Scan for the cell matching the given text and deliver its (x, y) coordinate at center. 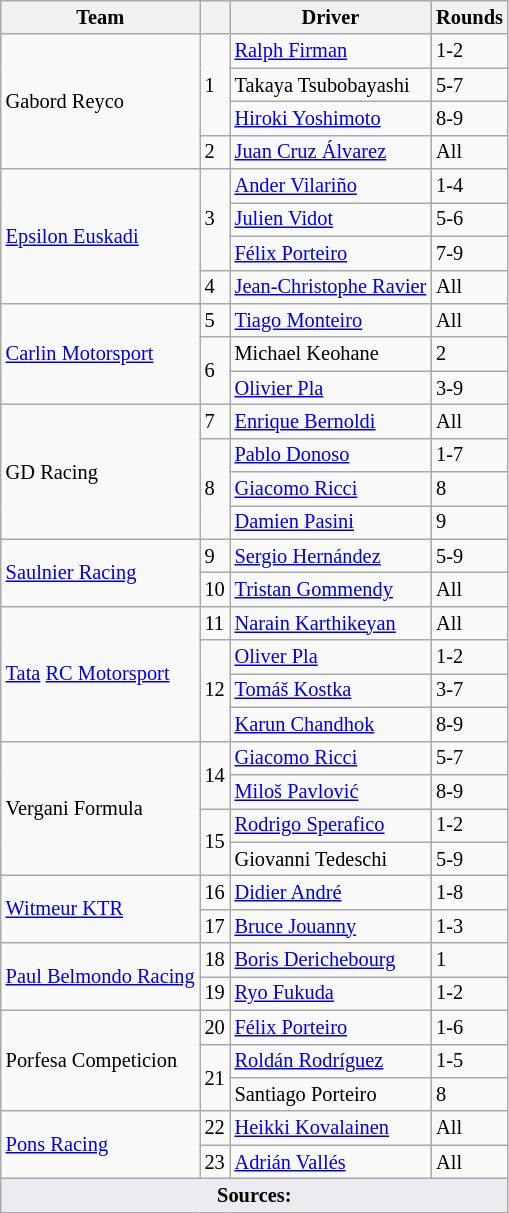
Oliver Pla (331, 657)
Pablo Donoso (331, 455)
Rodrigo Sperafico (331, 825)
Takaya Tsubobayashi (331, 85)
16 (215, 892)
Gabord Reyco (100, 102)
Karun Chandhok (331, 724)
Tata RC Motorsport (100, 674)
Santiago Porteiro (331, 1094)
1-6 (470, 1027)
Tristan Gommendy (331, 589)
Damien Pasini (331, 522)
Pons Racing (100, 1144)
6 (215, 370)
1-4 (470, 186)
Ander Vilariño (331, 186)
Roldán Rodríguez (331, 1061)
Driver (331, 17)
22 (215, 1128)
14 (215, 774)
17 (215, 926)
Enrique Bernoldi (331, 421)
Olivier Pla (331, 388)
Witmeur KTR (100, 908)
19 (215, 993)
Carlin Motorsport (100, 354)
Hiroki Yoshimoto (331, 118)
Didier André (331, 892)
3 (215, 220)
Sergio Hernández (331, 556)
Vergani Formula (100, 808)
23 (215, 1162)
Ralph Firman (331, 51)
10 (215, 589)
Paul Belmondo Racing (100, 976)
Miloš Pavlović (331, 791)
Sources: (254, 1195)
Giovanni Tedeschi (331, 859)
Rounds (470, 17)
Bruce Jouanny (331, 926)
12 (215, 690)
20 (215, 1027)
18 (215, 960)
Team (100, 17)
15 (215, 842)
Heikki Kovalainen (331, 1128)
Saulnier Racing (100, 572)
5 (215, 320)
Adrián Vallés (331, 1162)
Michael Keohane (331, 354)
5-6 (470, 219)
3-9 (470, 388)
Narain Karthikeyan (331, 623)
7-9 (470, 253)
Juan Cruz Álvarez (331, 152)
Tomáš Kostka (331, 690)
Boris Derichebourg (331, 960)
11 (215, 623)
4 (215, 287)
Jean-Christophe Ravier (331, 287)
3-7 (470, 690)
1-8 (470, 892)
Epsilon Euskadi (100, 236)
Ryo Fukuda (331, 993)
Julien Vidot (331, 219)
1-7 (470, 455)
21 (215, 1078)
1-3 (470, 926)
Porfesa Competicion (100, 1060)
GD Racing (100, 472)
7 (215, 421)
Tiago Monteiro (331, 320)
1-5 (470, 1061)
